Locate the cell with the specified text and output its (x, y) center coordinate. 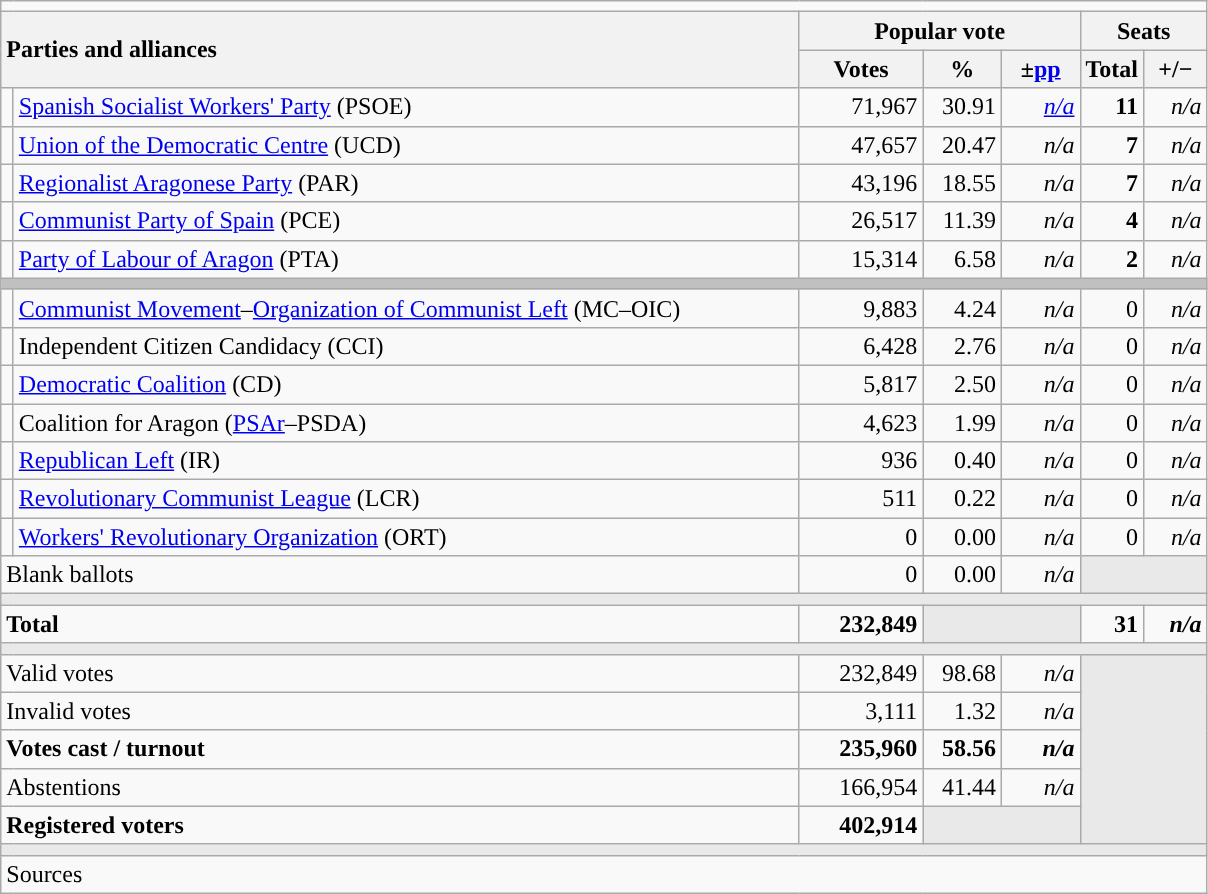
4 (1112, 221)
Votes (861, 69)
30.91 (962, 107)
Union of the Democratic Centre (UCD) (406, 145)
6.58 (962, 259)
Republican Left (IR) (406, 461)
11 (1112, 107)
% (962, 69)
Invalid votes (400, 711)
2 (1112, 259)
71,967 (861, 107)
58.56 (962, 749)
Regionalist Aragonese Party (PAR) (406, 183)
0.22 (962, 499)
31 (1112, 624)
Votes cast / turnout (400, 749)
5,817 (861, 384)
Popular vote (940, 31)
Spanish Socialist Workers' Party (PSOE) (406, 107)
Parties and alliances (400, 50)
18.55 (962, 183)
±pp (1040, 69)
1.99 (962, 423)
6,428 (861, 346)
15,314 (861, 259)
26,517 (861, 221)
235,960 (861, 749)
Coalition for Aragon (PSAr–PSDA) (406, 423)
402,914 (861, 825)
+/− (1176, 69)
3,111 (861, 711)
Independent Citizen Candidacy (CCI) (406, 346)
Communist Movement–Organization of Communist Left (MC–OIC) (406, 308)
4.24 (962, 308)
98.68 (962, 673)
Revolutionary Communist League (LCR) (406, 499)
Blank ballots (400, 575)
936 (861, 461)
Valid votes (400, 673)
Seats (1144, 31)
1.32 (962, 711)
2.50 (962, 384)
2.76 (962, 346)
511 (861, 499)
0.40 (962, 461)
166,954 (861, 787)
Registered voters (400, 825)
43,196 (861, 183)
9,883 (861, 308)
Communist Party of Spain (PCE) (406, 221)
11.39 (962, 221)
Abstentions (400, 787)
Democratic Coalition (CD) (406, 384)
Sources (604, 874)
47,657 (861, 145)
Party of Labour of Aragon (PTA) (406, 259)
Workers' Revolutionary Organization (ORT) (406, 537)
41.44 (962, 787)
4,623 (861, 423)
20.47 (962, 145)
